Detect which cell encompasses the target text, then output its [X, Y] center coordinate. 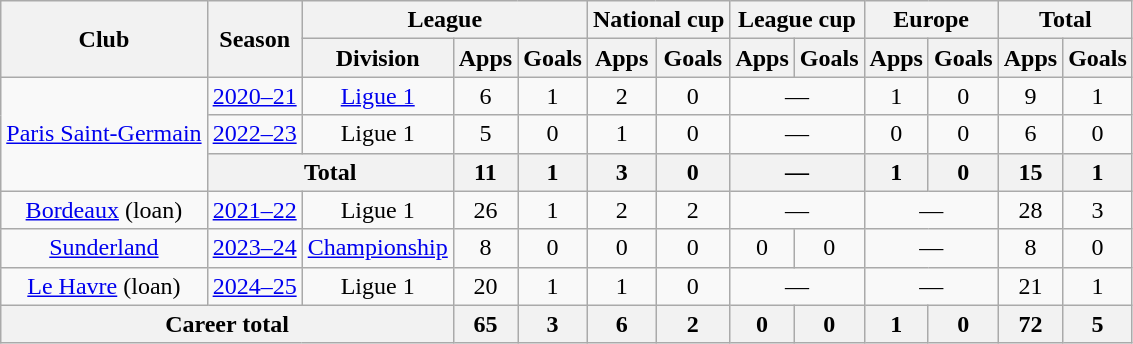
2024–25 [254, 286]
2021–22 [254, 210]
Sunderland [104, 248]
Paris Saint-Germain [104, 134]
28 [1030, 210]
26 [485, 210]
Division [378, 58]
21 [1030, 286]
65 [485, 324]
National cup [658, 20]
Le Havre (loan) [104, 286]
Career total [228, 324]
2020–21 [254, 96]
Championship [378, 248]
9 [1030, 96]
72 [1030, 324]
League cup [797, 20]
Season [254, 39]
15 [1030, 172]
20 [485, 286]
League [444, 20]
11 [485, 172]
2022–23 [254, 134]
2023–24 [254, 248]
Club [104, 39]
Bordeaux (loan) [104, 210]
Europe [931, 20]
